Return [X, Y] of the center of cell containing provided text 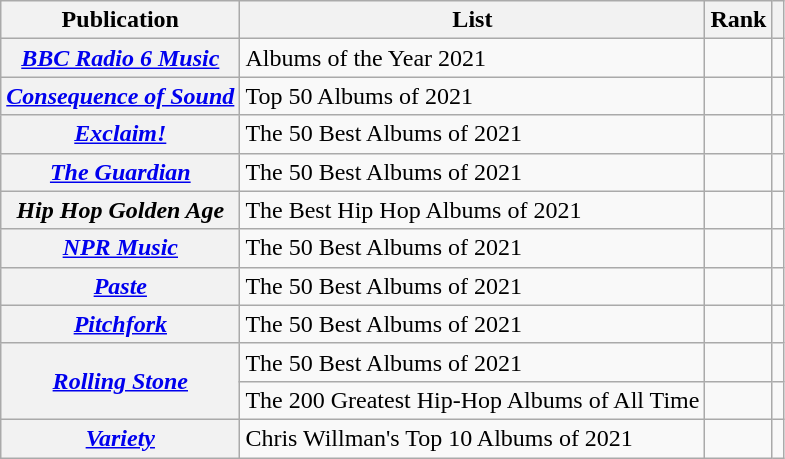
Chris Willman's Top 10 Albums of 2021 [472, 438]
Paste [120, 286]
The Best Hip Hop Albums of 2021 [472, 210]
The Guardian [120, 172]
Variety [120, 438]
List [472, 20]
Consequence of Sound [120, 96]
Hip Hop Golden Age [120, 210]
Albums of the Year 2021 [472, 58]
Publication [120, 20]
Rolling Stone [120, 381]
The 200 Greatest Hip-Hop Albums of All Time [472, 400]
Rank [738, 20]
Pitchfork [120, 324]
Exclaim! [120, 134]
BBC Radio 6 Music [120, 58]
NPR Music [120, 248]
Top 50 Albums of 2021 [472, 96]
